Capture the cell that displays the provided text and extract its (X, Y) central coordinate. 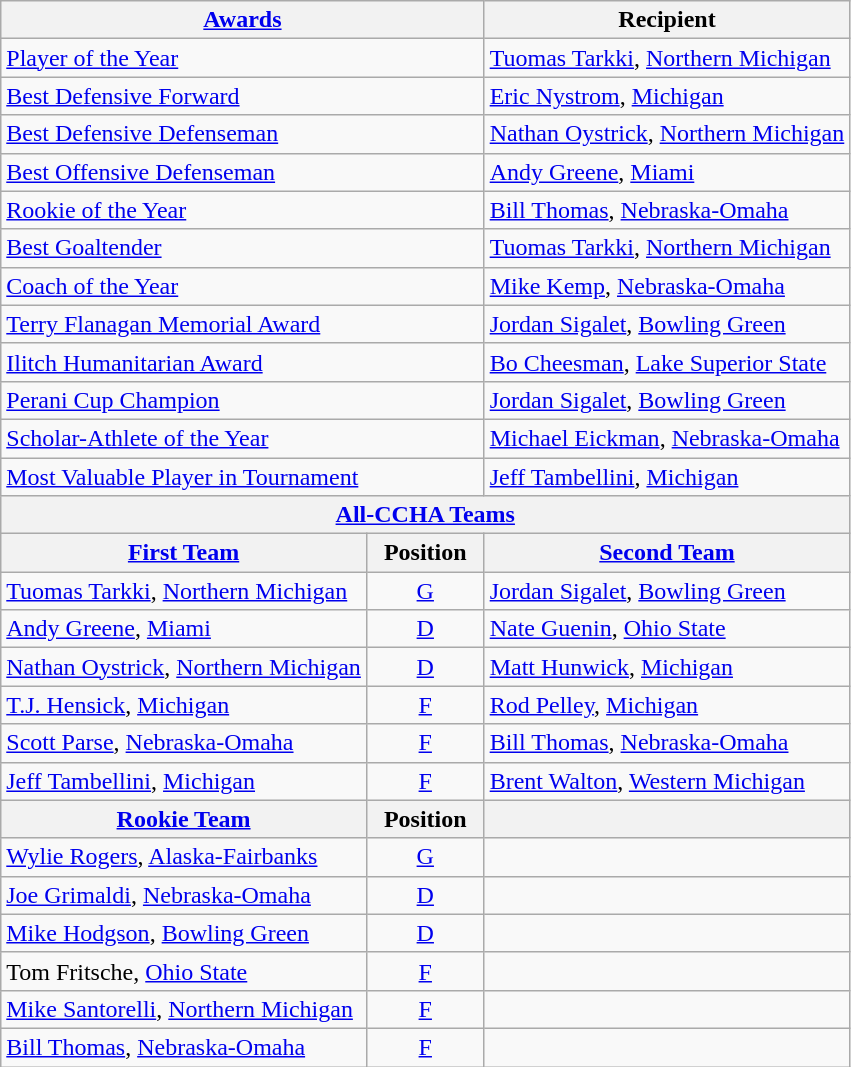
Coach of the Year (242, 286)
Scott Parse, Nebraska-Omaha (184, 743)
Best Defensive Defenseman (242, 134)
Player of the Year (242, 58)
Terry Flanagan Memorial Award (242, 324)
Rookie Team (184, 819)
Best Defensive Forward (242, 96)
Eric Nystrom, Michigan (667, 96)
Second Team (667, 553)
Ilitch Humanitarian Award (242, 362)
Michael Eickman, Nebraska-Omaha (667, 438)
Best Offensive Defenseman (242, 172)
Matt Hunwick, Michigan (667, 667)
Recipient (667, 20)
All-CCHA Teams (426, 515)
Mike Santorelli, Northern Michigan (184, 1009)
Most Valuable Player in Tournament (242, 477)
Rod Pelley, Michigan (667, 705)
Rookie of the Year (242, 210)
Best Goaltender (242, 248)
Brent Walton, Western Michigan (667, 781)
Wylie Rogers, Alaska-Fairbanks (184, 857)
Tom Fritsche, Ohio State (184, 971)
First Team (184, 553)
Mike Hodgson, Bowling Green (184, 933)
Perani Cup Champion (242, 400)
Nate Guenin, Ohio State (667, 629)
Mike Kemp, Nebraska-Omaha (667, 286)
Joe Grimaldi, Nebraska-Omaha (184, 895)
Bo Cheesman, Lake Superior State (667, 362)
T.J. Hensick, Michigan (184, 705)
Scholar-Athlete of the Year (242, 438)
Awards (242, 20)
